Determine the [x, y] coordinate at the center of the cell enclosing the given text.  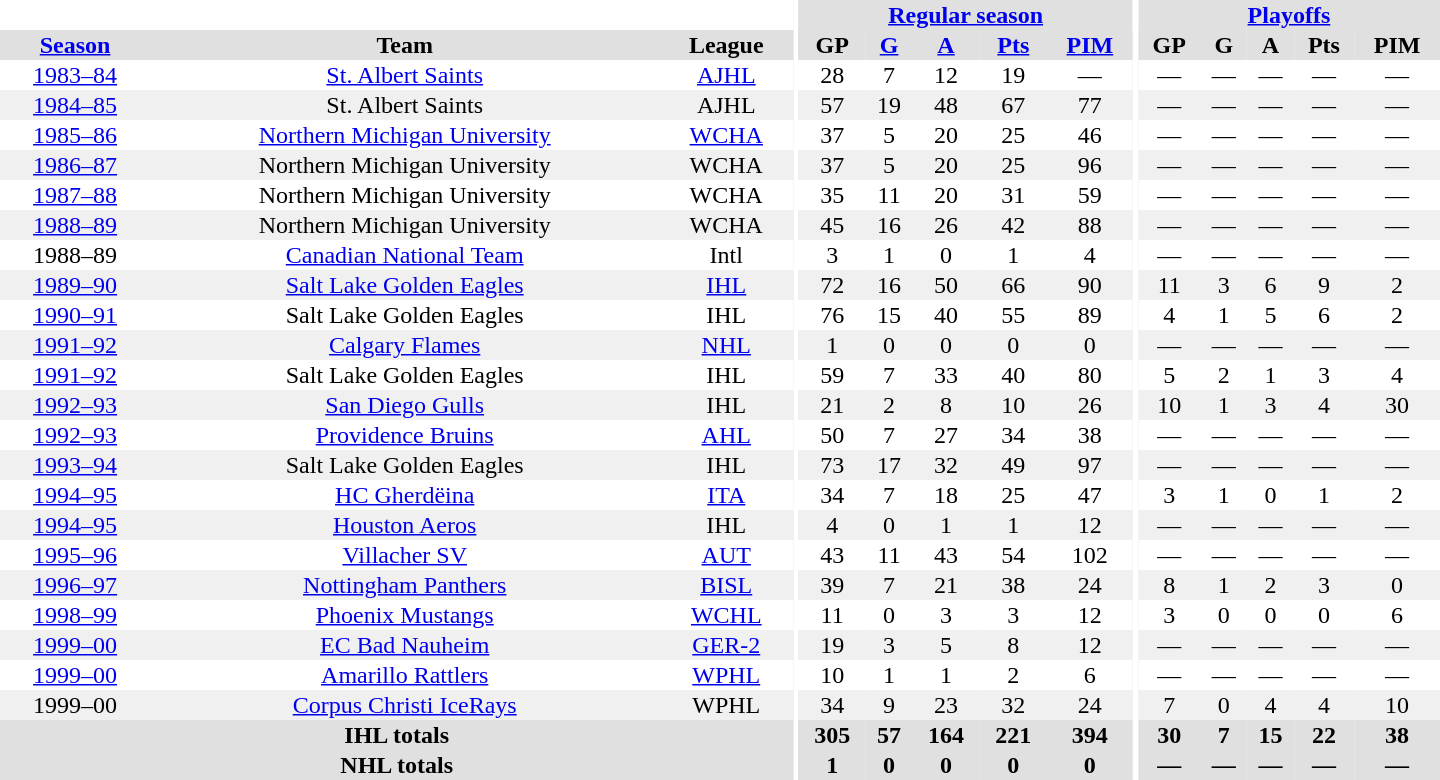
394 [1090, 735]
NHL totals [396, 765]
27 [946, 435]
31 [1014, 195]
17 [890, 465]
BISL [726, 585]
164 [946, 735]
1987–88 [75, 195]
76 [832, 315]
46 [1090, 135]
1990–91 [75, 315]
WCHL [726, 615]
42 [1014, 225]
18 [946, 495]
97 [1090, 465]
Calgary Flames [404, 345]
96 [1090, 165]
Providence Bruins [404, 435]
1984–85 [75, 105]
EC Bad Nauheim [404, 645]
Phoenix Mustangs [404, 615]
Regular season [965, 15]
Corpus Christi IceRays [404, 705]
23 [946, 705]
Intl [726, 255]
League [726, 45]
54 [1014, 555]
Villacher SV [404, 555]
HC Gherdëina [404, 495]
45 [832, 225]
1993–94 [75, 465]
1985–86 [75, 135]
Playoffs [1289, 15]
73 [832, 465]
Amarillo Rattlers [404, 675]
ITA [726, 495]
NHL [726, 345]
33 [946, 375]
47 [1090, 495]
89 [1090, 315]
Season [75, 45]
102 [1090, 555]
80 [1090, 375]
AHL [726, 435]
90 [1090, 285]
1995–96 [75, 555]
1989–90 [75, 285]
Canadian National Team [404, 255]
66 [1014, 285]
305 [832, 735]
1996–97 [75, 585]
49 [1014, 465]
1998–99 [75, 615]
55 [1014, 315]
28 [832, 75]
72 [832, 285]
1986–87 [75, 165]
22 [1324, 735]
221 [1014, 735]
Nottingham Panthers [404, 585]
AUT [726, 555]
Houston Aeros [404, 525]
San Diego Gulls [404, 405]
48 [946, 105]
39 [832, 585]
88 [1090, 225]
67 [1014, 105]
IHL totals [396, 735]
Team [404, 45]
GER-2 [726, 645]
1983–84 [75, 75]
77 [1090, 105]
35 [832, 195]
